From the cell containing the given text, extract its center point as (X, Y) coordinate. 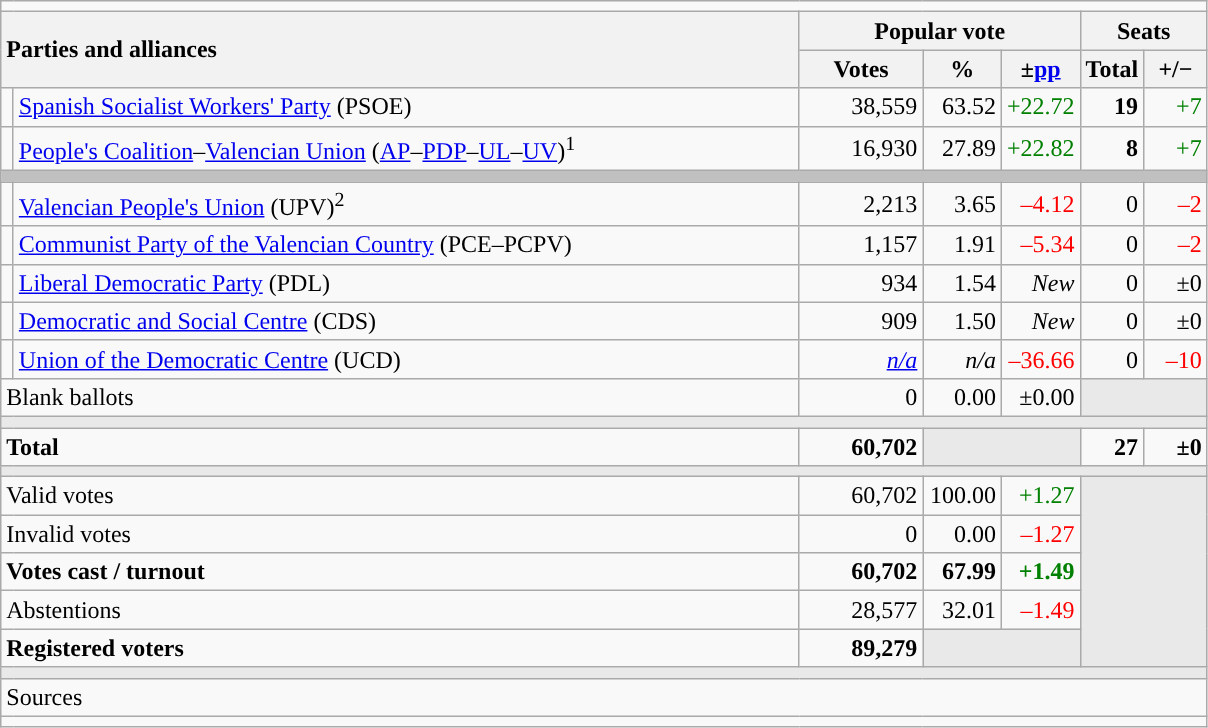
934 (861, 283)
1,157 (861, 245)
100.00 (962, 496)
±pp (1040, 69)
909 (861, 321)
Sources (604, 697)
+/− (1176, 69)
89,279 (861, 648)
–1.49 (1040, 610)
Communist Party of the Valencian Country (PCE–PCPV) (406, 245)
32.01 (962, 610)
63.52 (962, 107)
28,577 (861, 610)
Parties and alliances (400, 50)
Votes (861, 69)
27 (1112, 447)
8 (1112, 148)
+22.72 (1040, 107)
1.91 (962, 245)
1.50 (962, 321)
2,213 (861, 204)
16,930 (861, 148)
38,559 (861, 107)
Blank ballots (400, 397)
Popular vote (940, 31)
Invalid votes (400, 534)
Liberal Democratic Party (PDL) (406, 283)
–36.66 (1040, 359)
Abstentions (400, 610)
–1.27 (1040, 534)
% (962, 69)
+1.49 (1040, 572)
+1.27 (1040, 496)
–10 (1176, 359)
1.54 (962, 283)
19 (1112, 107)
Seats (1144, 31)
±0.00 (1040, 397)
Registered voters (400, 648)
27.89 (962, 148)
+22.82 (1040, 148)
Votes cast / turnout (400, 572)
67.99 (962, 572)
Valid votes (400, 496)
–4.12 (1040, 204)
Democratic and Social Centre (CDS) (406, 321)
Union of the Democratic Centre (UCD) (406, 359)
Spanish Socialist Workers' Party (PSOE) (406, 107)
–5.34 (1040, 245)
Valencian People's Union (UPV)2 (406, 204)
People's Coalition–Valencian Union (AP–PDP–UL–UV)1 (406, 148)
3.65 (962, 204)
